Identify which cell holds the provided text, then report its [x, y] central coordinate. 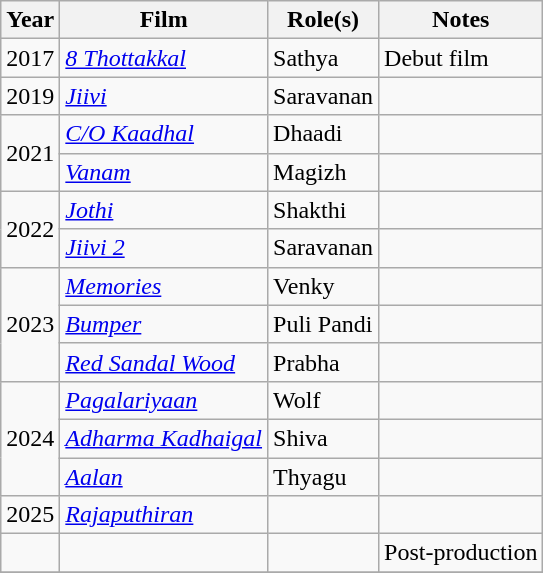
Thyagu [324, 477]
2017 [30, 58]
Rajaputhiran [164, 515]
Year [30, 20]
Adharma Kadhaigal [164, 438]
Jiivi [164, 96]
Puli Pandi [324, 324]
Magizh [324, 172]
Shiva [324, 438]
Post-production [461, 553]
Vanam [164, 172]
Film [164, 20]
Notes [461, 20]
Memories [164, 286]
Shakthi [324, 210]
Wolf [324, 400]
Jiivi 2 [164, 248]
2021 [30, 153]
Pagalariyaan [164, 400]
Venky [324, 286]
Sathya [324, 58]
C/O Kaadhal [164, 134]
2023 [30, 324]
2024 [30, 438]
Role(s) [324, 20]
Red Sandal Wood [164, 362]
Debut film [461, 58]
2019 [30, 96]
8 Thottakkal [164, 58]
Jothi [164, 210]
Bumper [164, 324]
2025 [30, 515]
Aalan [164, 477]
Prabha [324, 362]
Dhaadi [324, 134]
2022 [30, 229]
